Return [x, y] of the center of cell containing provided text 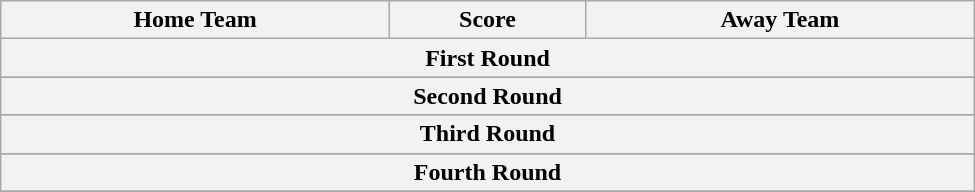
Second Round [488, 96]
Fourth Round [488, 172]
Home Team [196, 20]
Third Round [488, 134]
Score [487, 20]
Away Team [780, 20]
First Round [488, 58]
